Return the (X, Y) coordinate for the center point of the cell that contains the specified text.  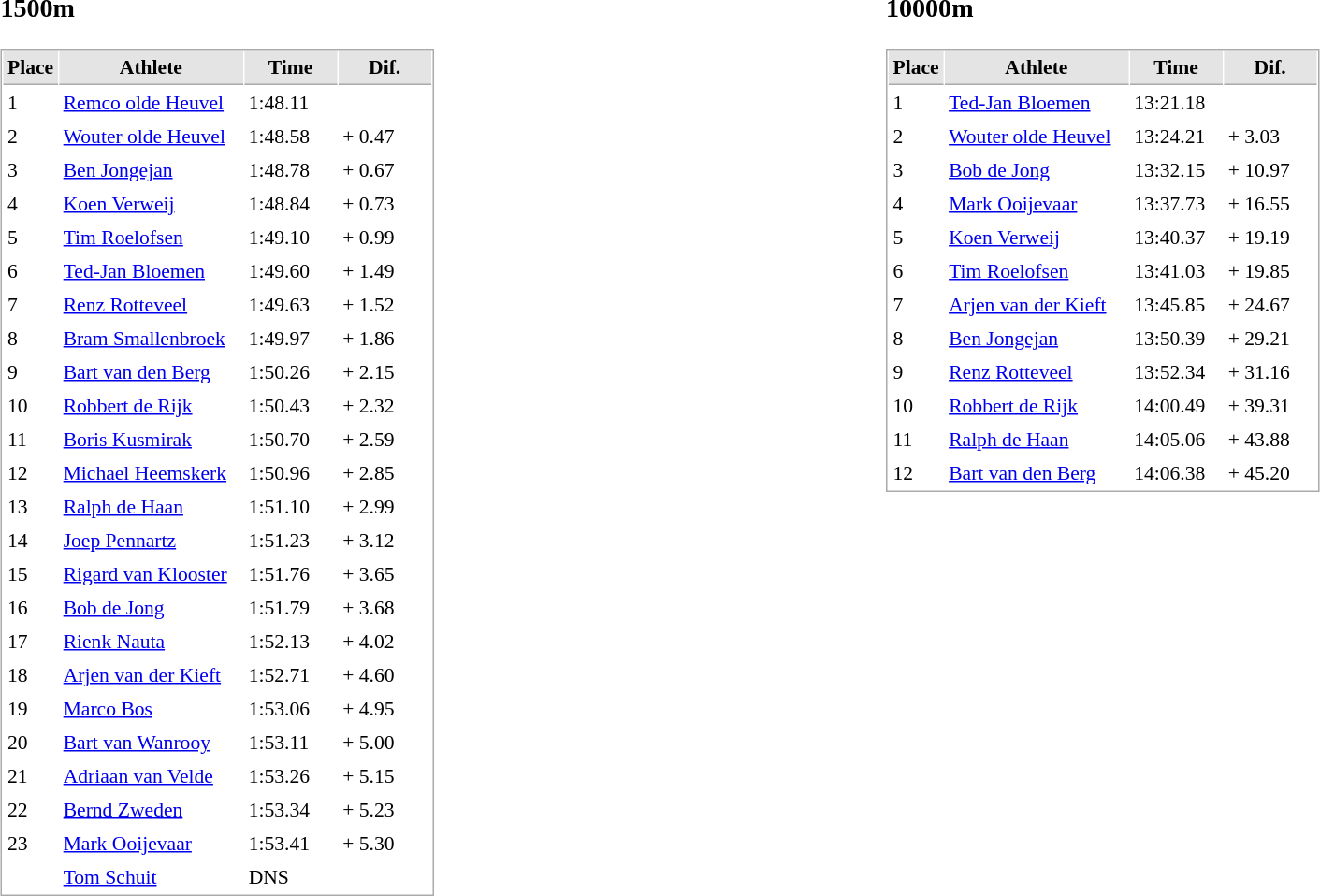
14:00.49 (1177, 406)
+ 29.21 (1270, 339)
Rigard van Klooster (151, 574)
1:48.11 (290, 103)
+ 16.55 (1270, 204)
1:48.78 (290, 170)
1:51.76 (290, 574)
1:53.34 (290, 810)
13:37.73 (1177, 204)
+ 3.68 (385, 608)
Tom Schuit (151, 877)
13:45.85 (1177, 305)
+ 1.86 (385, 339)
Rienk Nauta (151, 642)
+ 0.67 (385, 170)
Bram Smallenbroek (151, 339)
1:49.10 (290, 238)
+ 39.31 (1270, 406)
1:52.13 (290, 642)
+ 0.99 (385, 238)
+ 5.30 (385, 844)
+ 43.88 (1270, 440)
1:48.58 (290, 137)
Joep Pennartz (151, 541)
+ 4.02 (385, 642)
+ 0.73 (385, 204)
Adriaan van Velde (151, 776)
+ 31.16 (1270, 372)
19 (31, 709)
1:50.43 (290, 406)
20 (31, 743)
Remco olde Heuvel (151, 103)
+ 3.65 (385, 574)
+ 5.23 (385, 810)
1:51.79 (290, 608)
+ 2.99 (385, 507)
1:49.63 (290, 305)
13:52.34 (1177, 372)
+ 3.03 (1270, 137)
+ 4.95 (385, 709)
21 (31, 776)
13:21.18 (1177, 103)
13:32.15 (1177, 170)
13:50.39 (1177, 339)
+ 2.59 (385, 440)
+ 45.20 (1270, 473)
+ 2.32 (385, 406)
+ 5.00 (385, 743)
+ 1.49 (385, 271)
13:41.03 (1177, 271)
+ 5.15 (385, 776)
14:06.38 (1177, 473)
Michael Heemskerk (151, 473)
22 (31, 810)
16 (31, 608)
1:51.23 (290, 541)
1:50.96 (290, 473)
+ 3.12 (385, 541)
Bart van Wanrooy (151, 743)
1:53.26 (290, 776)
1:53.41 (290, 844)
13 (31, 507)
1:53.11 (290, 743)
18 (31, 675)
1:48.84 (290, 204)
1:51.10 (290, 507)
+ 0.47 (385, 137)
+ 19.19 (1270, 238)
Marco Bos (151, 709)
+ 2.85 (385, 473)
1:52.71 (290, 675)
15 (31, 574)
+ 4.60 (385, 675)
13:40.37 (1177, 238)
1:49.60 (290, 271)
1:53.06 (290, 709)
23 (31, 844)
Bernd Zweden (151, 810)
14:05.06 (1177, 440)
DNS (290, 877)
1:50.70 (290, 440)
17 (31, 642)
+ 1.52 (385, 305)
Boris Kusmirak (151, 440)
+ 2.15 (385, 372)
1:49.97 (290, 339)
+ 24.67 (1270, 305)
+ 19.85 (1270, 271)
13:24.21 (1177, 137)
+ 10.97 (1270, 170)
1:50.26 (290, 372)
14 (31, 541)
